For the text-containing cell, return its midpoint in (X, Y) coordinate format. 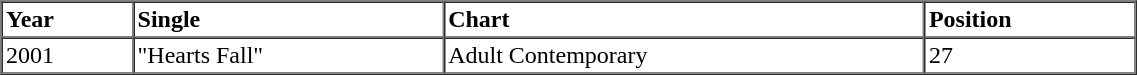
"Hearts Fall" (288, 56)
27 (1030, 56)
Chart (684, 20)
Year (68, 20)
Adult Contemporary (684, 56)
Single (288, 20)
Position (1030, 20)
2001 (68, 56)
